Locate the cell with the specified text and output its (X, Y) center coordinate. 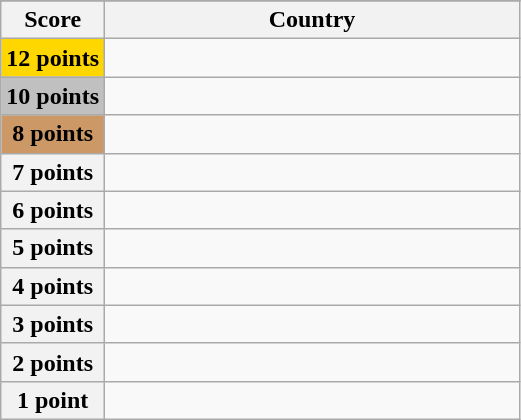
1 point (53, 400)
Score (53, 20)
3 points (53, 324)
5 points (53, 248)
6 points (53, 210)
10 points (53, 96)
2 points (53, 362)
12 points (53, 58)
4 points (53, 286)
Country (312, 20)
8 points (53, 134)
7 points (53, 172)
